Detect which cell encompasses the target text, then output its [x, y] center coordinate. 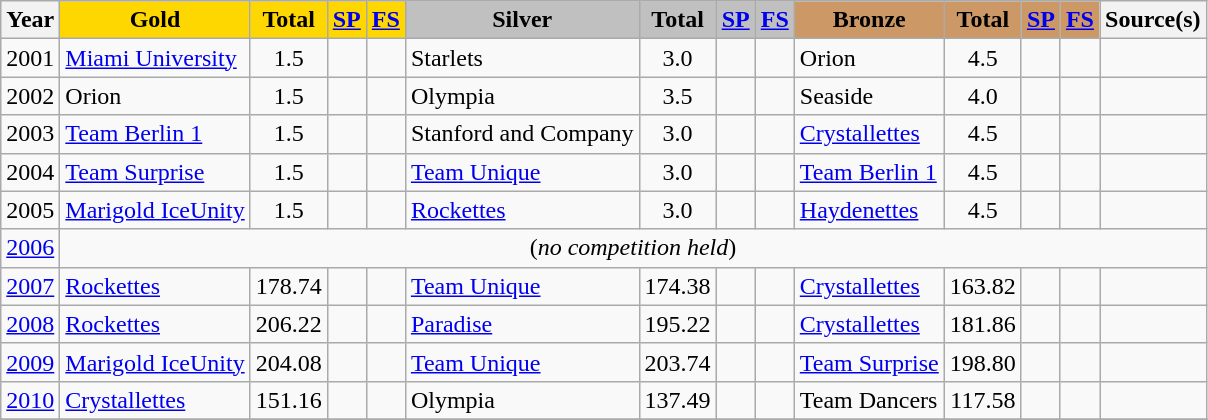
2005 [30, 210]
Source(s) [1154, 20]
2009 [30, 362]
4.0 [982, 96]
Team Dancers [869, 400]
Bronze [869, 20]
203.74 [678, 362]
174.38 [678, 286]
(no competition held) [633, 248]
2001 [30, 58]
2010 [30, 400]
Year [30, 20]
Haydenettes [869, 210]
Starlets [522, 58]
Gold [155, 20]
195.22 [678, 324]
3.5 [678, 96]
Stanford and Company [522, 134]
117.58 [982, 400]
2008 [30, 324]
Paradise [522, 324]
206.22 [288, 324]
2004 [30, 172]
163.82 [982, 286]
2006 [30, 248]
Seaside [869, 96]
2002 [30, 96]
204.08 [288, 362]
178.74 [288, 286]
Silver [522, 20]
137.49 [678, 400]
Miami University [155, 58]
181.86 [982, 324]
2007 [30, 286]
151.16 [288, 400]
2003 [30, 134]
198.80 [982, 362]
